Return the [X, Y] coordinate for the center point of the cell that contains the specified text.  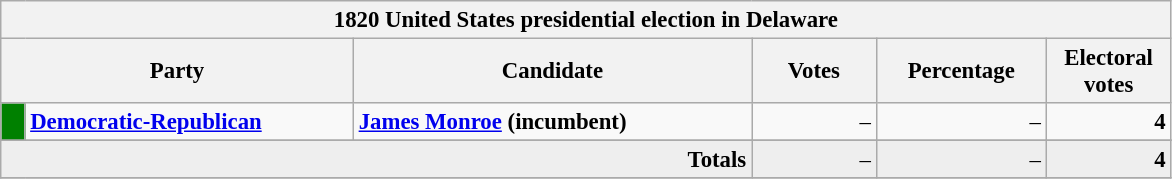
Candidate [552, 72]
James Monroe (incumbent) [552, 122]
Totals [376, 160]
Electoral votes [1108, 72]
Votes [814, 72]
1820 United States presidential election in Delaware [586, 20]
Democratic-Republican [189, 122]
Percentage [961, 72]
Party [178, 72]
